Determine the [X, Y] coordinate at the center of the cell enclosing the given text.  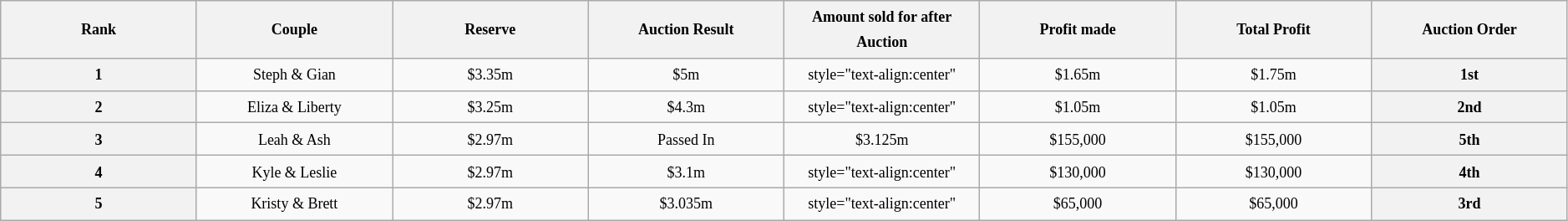
$3.1m [686, 171]
Auction Result [686, 30]
Total Profit [1273, 30]
4th [1470, 171]
3rd [1470, 204]
Passed In [686, 139]
Profit made [1078, 30]
$3.125m [881, 139]
Amount sold for after Auction [881, 30]
$4.3m [686, 107]
$1.65m [1078, 74]
Steph & Gian [294, 74]
$1.75m [1273, 74]
5 [99, 204]
2 [99, 107]
Rank [99, 30]
Auction Order [1470, 30]
3 [99, 139]
5th [1470, 139]
Reserve [490, 30]
$3.035m [686, 204]
Kyle & Leslie [294, 171]
4 [99, 171]
1st [1470, 74]
Kristy & Brett [294, 204]
2nd [1470, 107]
1 [99, 74]
Couple [294, 30]
$3.35m [490, 74]
Leah & Ash [294, 139]
$3.25m [490, 107]
Eliza & Liberty [294, 107]
$5m [686, 74]
